Extract the (X, Y) coordinate from the center of the cell holding the provided text.  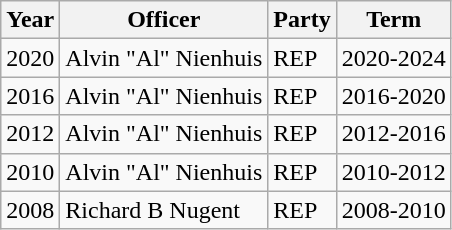
Party (302, 20)
2020-2024 (394, 58)
2012-2016 (394, 134)
2008-2010 (394, 210)
2016-2020 (394, 96)
Year (30, 20)
2020 (30, 58)
2010 (30, 172)
2016 (30, 96)
2010-2012 (394, 172)
Richard B Nugent (164, 210)
Officer (164, 20)
2012 (30, 134)
2008 (30, 210)
Term (394, 20)
